Locate the cell with the specified text and output its (X, Y) center coordinate. 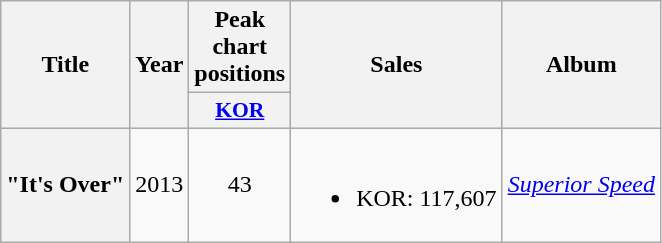
43 (240, 184)
Peak chartpositions (240, 47)
KOR: 117,607 (397, 184)
Year (160, 65)
Superior Speed (581, 184)
Album (581, 65)
Title (66, 65)
Sales (397, 65)
KOR (240, 111)
2013 (160, 184)
"It's Over" (66, 184)
